Extract the [X, Y] coordinate from the center of the cell holding the provided text.  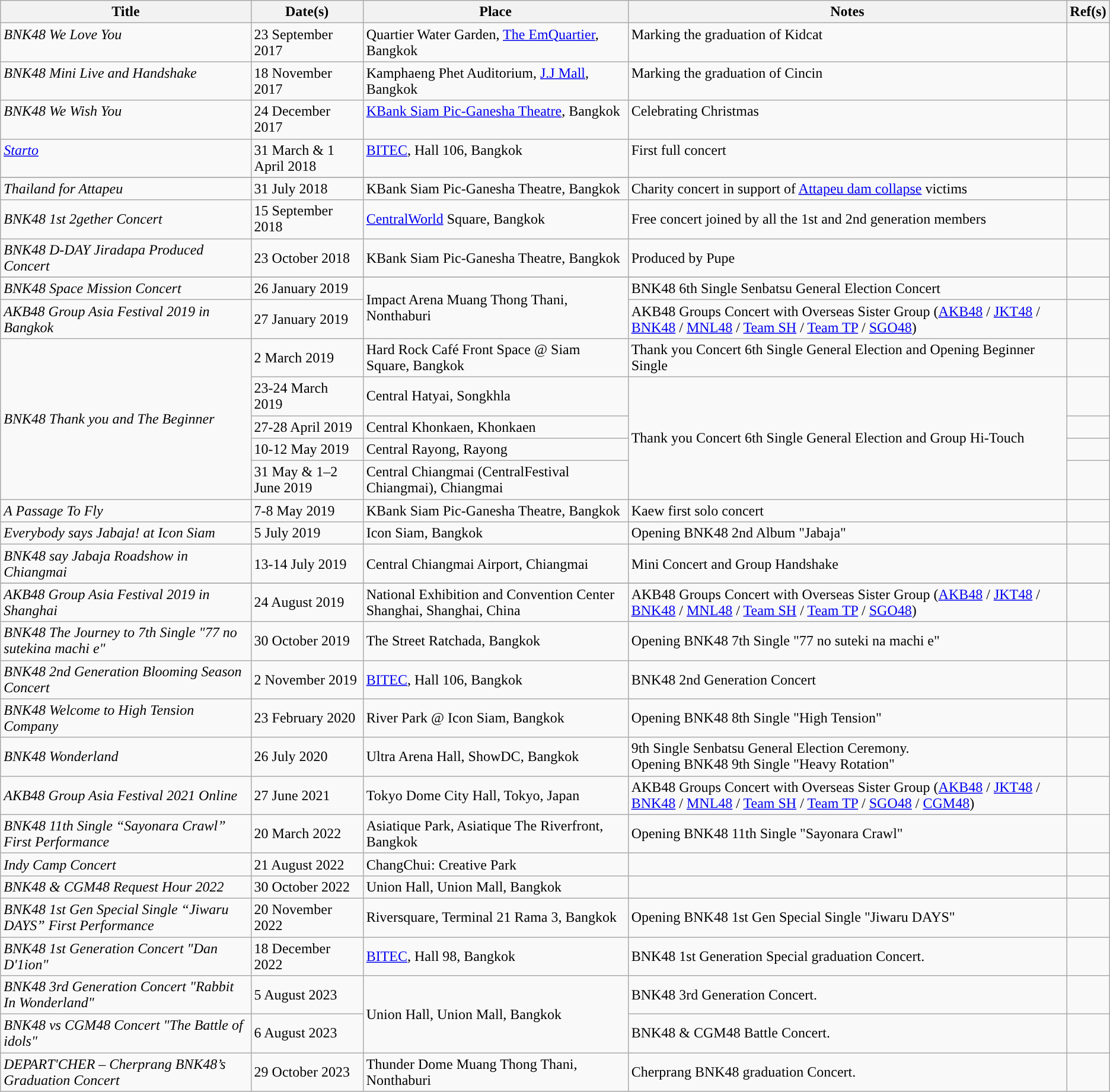
24 August 2019 [307, 603]
BNK48 D-DAY Jiradapa Produced Concert [126, 257]
Free concert joined by all the 1st and 2nd generation members [847, 219]
Mini Concert and Group Handshake [847, 563]
13-14 July 2019 [307, 563]
Icon Siam, Bangkok [496, 533]
20 November 2022 [307, 917]
26 July 2020 [307, 757]
AKB48 Group Asia Festival 2021 Online [126, 795]
Marking the graduation of Cincin [847, 81]
Asiatique Park, Asiatique The Riverfront, Bangkok [496, 834]
BNK48 3rd Generation Concert. [847, 995]
Place [496, 12]
Everybody says Jabaja! at Icon Siam [126, 533]
BNK48 1st 2gether Concert [126, 219]
Kaew first solo concert [847, 511]
AKB48 Groups Concert with Overseas Sister Group (AKB48 / JKT48 / BNK48 / MNL48 / Team SH / Team TP / SGO48 / CGM48) [847, 795]
Thank you Concert 6th Single General Election and Group Hi-Touch [847, 438]
BNK48 Welcome to High Tension Company [126, 718]
15 September 2018 [307, 219]
Title [126, 12]
Opening BNK48 7th Single "77 no suteki na machi e" [847, 641]
BNK48 We Wish You [126, 120]
Quartier Water Garden, The EmQuartier, Bangkok [496, 43]
2 November 2019 [307, 680]
Cherprang BNK48 graduation Concert. [847, 1072]
23 October 2018 [307, 257]
23 September 2017 [307, 43]
Ref(s) [1088, 12]
BNK48 2nd Generation Blooming Season Concert [126, 680]
Central Rayong, Rayong [496, 450]
Celebrating Christmas [847, 120]
The Street Ratchada, Bangkok [496, 641]
BNK48 3rd Generation Concert "Rabbit In Wonderland" [126, 995]
BNK48 1st Gen Special Single “Jiwaru DAYS” First Performance [126, 917]
Date(s) [307, 12]
10-12 May 2019 [307, 450]
BNK48 6th Single Senbatsu General Election Concert [847, 288]
BNK48 2nd Generation Concert [847, 680]
BNK48 We Love You [126, 43]
BNK48 1st Generation Special graduation Concert. [847, 956]
Riversquare, Terminal 21 Rama 3, Bangkok [496, 917]
31 March & 1 April 2018 [307, 158]
5 August 2023 [307, 995]
BNK48 1st Generation Concert "Dan D'1ion" [126, 956]
23 February 2020 [307, 718]
BNK48 say Jabaja Roadshow in Chiangmai [126, 563]
BNK48 11th Single “Sayonara Crawl” First Performance [126, 834]
Impact Arena Muang Thong Thani, Nonthaburi [496, 307]
Indy Camp Concert [126, 864]
30 October 2022 [307, 887]
AKB48 Group Asia Festival 2019 in Shanghai [126, 603]
Opening BNK48 11th Single "Sayonara Crawl" [847, 834]
BITEC, Hall 98, Bangkok [496, 956]
Opening BNK48 2nd Album "Jabaja" [847, 533]
9th Single Senbatsu General Election Ceremony. Opening BNK48 9th Single "Heavy Rotation" [847, 757]
Starto [126, 158]
Thunder Dome Muang Thong Thani, Nonthaburi [496, 1072]
Opening BNK48 1st Gen Special Single "Jiwaru DAYS" [847, 917]
Central Chiangmai (CentralFestival Chiangmai), Chiangmai [496, 480]
Central Khonkaen, Khonkaen [496, 426]
Tokyo Dome City Hall, Tokyo, Japan [496, 795]
CentralWorld Square, Bangkok [496, 219]
BNK48 Mini Live and Handshake [126, 81]
Thailand for Attapeu [126, 189]
Charity concert in support of Attapeu dam collapse victims [847, 189]
First full concert [847, 158]
Central Chiangmai Airport, Chiangmai [496, 563]
A Passage To Fly [126, 511]
5 July 2019 [307, 533]
Hard Rock Café Front Space @ Siam Square, Bangkok [496, 357]
BNK48 Thank you and The Beginner [126, 419]
31 July 2018 [307, 189]
BNK48 Space Mission Concert [126, 288]
26 January 2019 [307, 288]
BNK48 vs CGM48 Concert "The Battle of idols" [126, 1033]
Produced by Pupe [847, 257]
AKB48 Group Asia Festival 2019 in Bangkok [126, 319]
20 March 2022 [307, 834]
24 December 2017 [307, 120]
ChangChui: Creative Park [496, 864]
29 October 2023 [307, 1072]
30 October 2019 [307, 641]
BNK48 The Journey to 7th Single "77 no sutekina machi e" [126, 641]
23-24 March 2019 [307, 396]
National Exhibition and Convention Center Shanghai, Shanghai, China [496, 603]
2 March 2019 [307, 357]
BNK48 & CGM48 Battle Concert. [847, 1033]
BNK48 Wonderland [126, 757]
18 December 2022 [307, 956]
7-8 May 2019 [307, 511]
Opening BNK48 8th Single "High Tension" [847, 718]
Ultra Arena Hall, ShowDC, Bangkok [496, 757]
Thank you Concert 6th Single General Election and Opening Beginner Single [847, 357]
27-28 April 2019 [307, 426]
21 August 2022 [307, 864]
River Park @ Icon Siam, Bangkok [496, 718]
18 November 2017 [307, 81]
Central Hatyai, Songkhla [496, 396]
6 August 2023 [307, 1033]
Kamphaeng Phet Auditorium, J.J Mall, Bangkok [496, 81]
DEPART'CHER – Cherprang BNK48’s Graduation Concert [126, 1072]
27 June 2021 [307, 795]
Marking the graduation of Kidcat [847, 43]
BNK48 & CGM48 Request Hour 2022 [126, 887]
Notes [847, 12]
31 May & 1–2 June 2019 [307, 480]
27 January 2019 [307, 319]
